Scan for the cell matching the given text and deliver its [X, Y] coordinate at center. 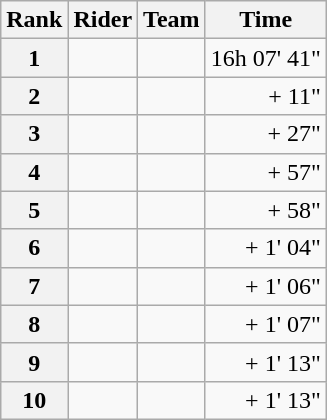
+ 11" [266, 96]
6 [34, 248]
+ 1' 04" [266, 248]
Team [172, 20]
10 [34, 400]
Time [266, 20]
7 [34, 286]
9 [34, 362]
+ 1' 06" [266, 286]
+ 1' 07" [266, 324]
16h 07' 41" [266, 58]
Rank [34, 20]
+ 58" [266, 210]
+ 27" [266, 134]
8 [34, 324]
1 [34, 58]
+ 57" [266, 172]
3 [34, 134]
4 [34, 172]
5 [34, 210]
2 [34, 96]
Rider [103, 20]
